Return (X, Y) of the center of cell containing provided text 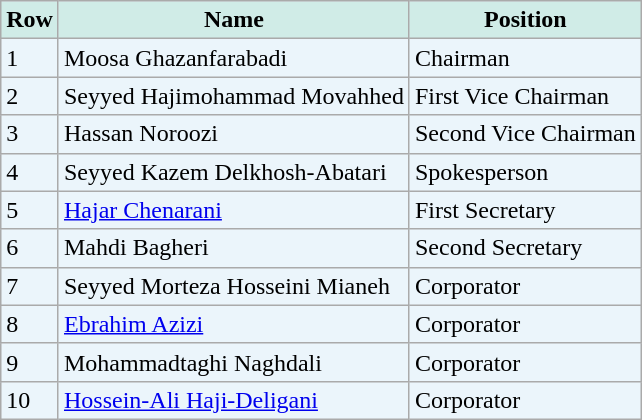
4 (30, 172)
Second Vice Chairman (525, 134)
1 (30, 58)
Name (234, 20)
8 (30, 324)
Seyyed Hajimohammad Movahhed (234, 96)
Row (30, 20)
2 (30, 96)
Seyyed Morteza Hosseini Mianeh (234, 286)
6 (30, 248)
Chairman (525, 58)
Hassan Noroozi (234, 134)
First Vice Chairman (525, 96)
Hajar Chenarani (234, 210)
5 (30, 210)
3 (30, 134)
10 (30, 400)
Ebrahim Azizi (234, 324)
Second Secretary (525, 248)
Mohammadtaghi Naghdali (234, 362)
Seyyed Kazem Delkhosh-Abatari (234, 172)
Mahdi Bagheri (234, 248)
7 (30, 286)
Hossein-Ali Haji-Deligani (234, 400)
Spokesperson (525, 172)
First Secretary (525, 210)
9 (30, 362)
Moosa Ghazanfarabadi (234, 58)
Position (525, 20)
